For the text-containing cell, return its midpoint in (x, y) coordinate format. 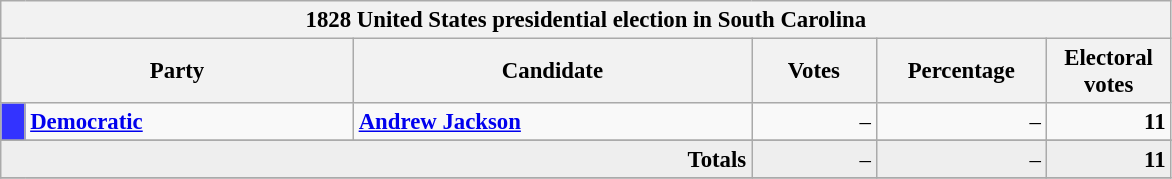
Candidate (552, 72)
Andrew Jackson (552, 122)
Democratic (189, 122)
1828 United States presidential election in South Carolina (586, 20)
Electoral votes (1108, 72)
Totals (376, 160)
Votes (814, 72)
Party (178, 72)
Percentage (961, 72)
